Return the [x, y] coordinate for the center point of the cell that contains the specified text.  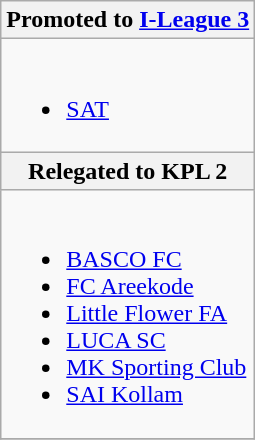
Relegated to KPL 2 [128, 171]
BASCO FCFC AreekodeLittle Flower FALUCA SCMK Sporting ClubSAI Kollam [128, 314]
Promoted to I-League 3 [128, 20]
SAT [128, 96]
